Detect which cell encompasses the target text, then output its (x, y) center coordinate. 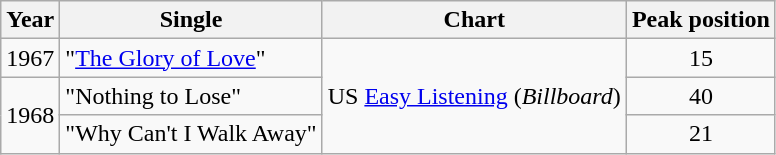
1968 (30, 115)
Single (191, 20)
US Easy Listening (Billboard) (474, 96)
1967 (30, 58)
21 (700, 134)
Year (30, 20)
Chart (474, 20)
40 (700, 96)
Peak position (700, 20)
"Why Can't I Walk Away" (191, 134)
"The Glory of Love" (191, 58)
"Nothing to Lose" (191, 96)
15 (700, 58)
